Determine the [X, Y] coordinate at the center of the cell enclosing the given text.  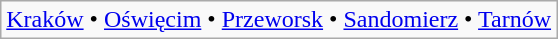
Kraków • Oświęcim • Przeworsk • Sandomierz • Tarnów [279, 20]
